Find where the given text appears and provide that cell's center as [X, Y] coordinate. 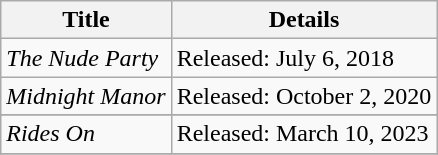
Midnight Manor [86, 96]
Title [86, 20]
Released: March 10, 2023 [304, 134]
The Nude Party [86, 58]
Released: October 2, 2020 [304, 96]
Details [304, 20]
Rides On [86, 134]
Released: July 6, 2018 [304, 58]
